Return [X, Y] of the center of cell containing provided text 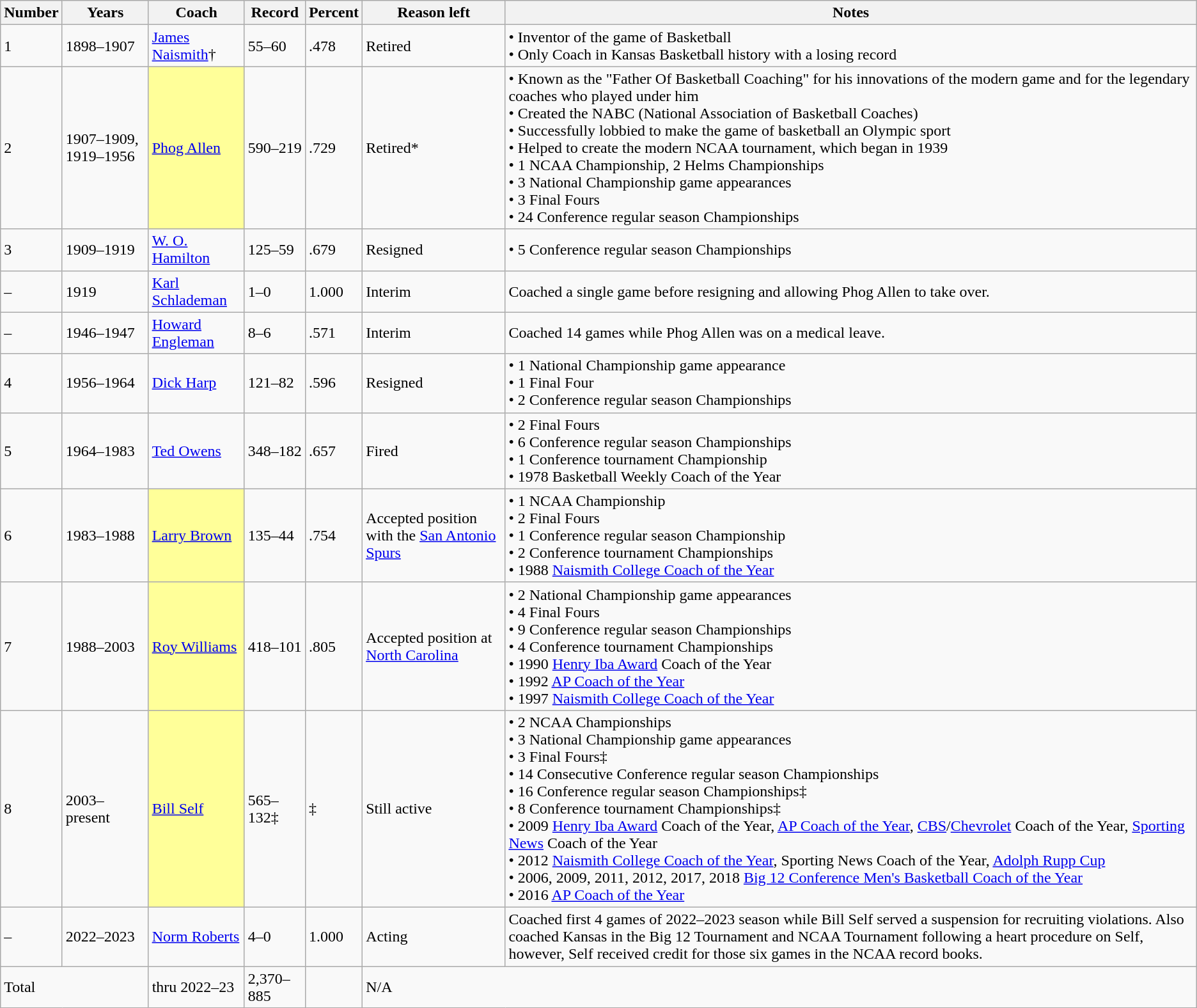
Fired [434, 450]
• Inventor of the game of Basketball • Only Coach in Kansas Basketball history with a losing record [850, 46]
590–219 [275, 148]
Retired [434, 46]
135–44 [275, 535]
W. O. Hamilton [196, 249]
121–82 [275, 383]
‡ [334, 808]
.596 [334, 383]
1898–1907 [105, 46]
1946–1947 [105, 333]
Howard Engleman [196, 333]
7 [31, 646]
• 5 Conference regular season Championships [850, 249]
Reason left [434, 13]
Coach [196, 13]
Coached a single game before resigning and allowing Phog Allen to take over. [850, 292]
• 1 National Championship game appearance • 1 Final Four • 2 Conference regular season Championships [850, 383]
55–60 [275, 46]
6 [31, 535]
James Naismith† [196, 46]
Record [275, 13]
Notes [850, 13]
Retired* [434, 148]
8 [31, 808]
thru 2022–23 [196, 986]
Ted Owens [196, 450]
Bill Self [196, 808]
565–132‡ [275, 808]
1988–2003 [105, 646]
Total [74, 986]
8–6 [275, 333]
Number [31, 13]
125–59 [275, 249]
2003–present [105, 808]
1–0 [275, 292]
Phog Allen [196, 148]
N/A [780, 986]
.478 [334, 46]
1956–1964 [105, 383]
3 [31, 249]
.657 [334, 450]
Years [105, 13]
2,370–885 [275, 986]
1909–1919 [105, 249]
Accepted position at North Carolina [434, 646]
• 2 Final Fours • 6 Conference regular season Championships • 1 Conference tournament Championship • 1978 Basketball Weekly Coach of the Year [850, 450]
.571 [334, 333]
1964–1983 [105, 450]
348–182 [275, 450]
2022–2023 [105, 936]
.679 [334, 249]
Acting [434, 936]
1 [31, 46]
Accepted position with the San Antonio Spurs [434, 535]
Karl Schlademan [196, 292]
1983–1988 [105, 535]
.805 [334, 646]
Still active [434, 808]
Roy Williams [196, 646]
4–0 [275, 936]
Norm Roberts [196, 936]
Coached 14 games while Phog Allen was on a medical leave. [850, 333]
.754 [334, 535]
1907–1909, 1919–1956 [105, 148]
1919 [105, 292]
Dick Harp [196, 383]
Larry Brown [196, 535]
2 [31, 148]
.729 [334, 148]
Percent [334, 13]
5 [31, 450]
418–101 [275, 646]
4 [31, 383]
